Output the (X, Y) coordinate of the center of the cell containing the given text.  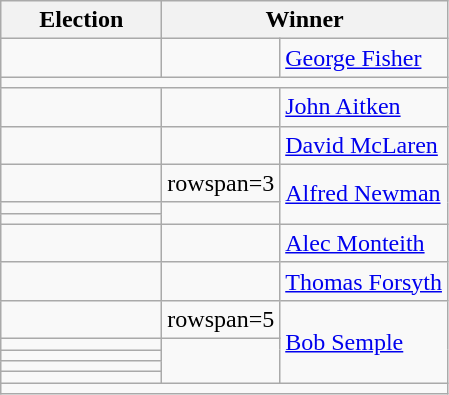
Alfred Newman (364, 194)
Winner (305, 20)
Election (82, 20)
Alec Monteith (364, 243)
Thomas Forsyth (364, 281)
John Aitken (364, 107)
George Fisher (364, 58)
David McLaren (364, 145)
rowspan=3 (221, 183)
rowspan=5 (221, 319)
Bob Semple (364, 341)
